Pinpoint the cell where the given text exists, returning its [X, Y] midpoint coordinate. 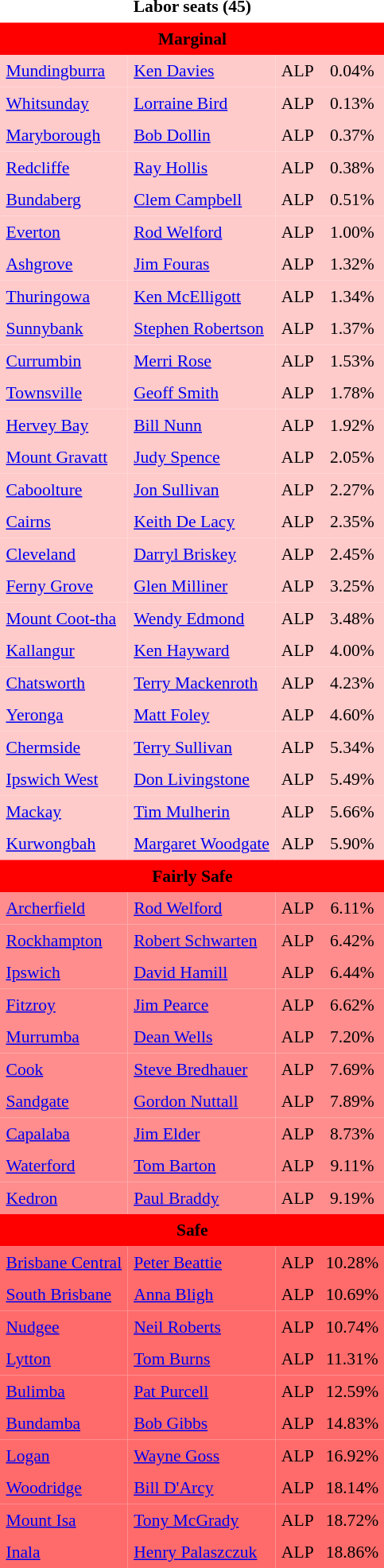
Tom Burns [202, 1359]
Robert Schwarten [202, 940]
Kallangur [64, 650]
Bill Nunn [202, 425]
Tom Barton [202, 1166]
Townsville [64, 393]
Darryl Briskey [202, 553]
Rockhampton [64, 940]
Ipswich [64, 972]
Bundaberg [64, 200]
Ken Davies [202, 71]
Cairns [64, 522]
Geoff Smith [202, 393]
Jim Pearce [202, 1004]
Steve Bredhauer [202, 1069]
Tim Mulherin [202, 811]
Everton [64, 231]
Ray Hollis [202, 167]
Nudgee [64, 1326]
Mundingburra [64, 71]
Thuringowa [64, 296]
Henry Palaszczuk [202, 1552]
Mackay [64, 811]
Yeronga [64, 715]
Kedron [64, 1197]
Peter Beattie [202, 1262]
Ken McElligott [202, 296]
Wayne Goss [202, 1455]
South Brisbane [64, 1294]
Don Livingstone [202, 779]
Gordon Nuttall [202, 1101]
Cleveland [64, 553]
Jim Fouras [202, 264]
Clem Campbell [202, 200]
Bob Gibbs [202, 1423]
Terry Sullivan [202, 747]
Dean Wells [202, 1037]
Jon Sullivan [202, 489]
Ken Hayward [202, 650]
Brisbane Central [64, 1262]
Logan [64, 1455]
Whitsunday [64, 103]
Sandgate [64, 1101]
Keith De Lacy [202, 522]
Neil Roberts [202, 1326]
Anna Bligh [202, 1294]
Bill D'Arcy [202, 1488]
Glen Milliner [202, 586]
Matt Foley [202, 715]
Cook [64, 1069]
Waterford [64, 1166]
Ferny Grove [64, 586]
Lorraine Bird [202, 103]
Maryborough [64, 135]
Murrumba [64, 1037]
Caboolture [64, 489]
Currumbin [64, 360]
Merri Rose [202, 360]
Fitzroy [64, 1004]
Wendy Edmond [202, 618]
Ipswich West [64, 779]
Woodridge [64, 1488]
Paul Braddy [202, 1197]
Mount Coot-tha [64, 618]
Judy Spence [202, 457]
Mount Isa [64, 1519]
Ashgrove [64, 264]
Capalaba [64, 1133]
Archerfield [64, 908]
Hervey Bay [64, 425]
Chermside [64, 747]
Chatsworth [64, 682]
Sunnybank [64, 328]
Bob Dollin [202, 135]
Terry Mackenroth [202, 682]
Jim Elder [202, 1133]
Redcliffe [64, 167]
Mount Gravatt [64, 457]
Stephen Robertson [202, 328]
Inala [64, 1552]
Pat Purcell [202, 1391]
Tony McGrady [202, 1519]
Margaret Woodgate [202, 844]
Lytton [64, 1359]
Bulimba [64, 1391]
David Hamill [202, 972]
Bundamba [64, 1423]
Kurwongbah [64, 844]
